From the cell containing the given text, extract its center point as [x, y] coordinate. 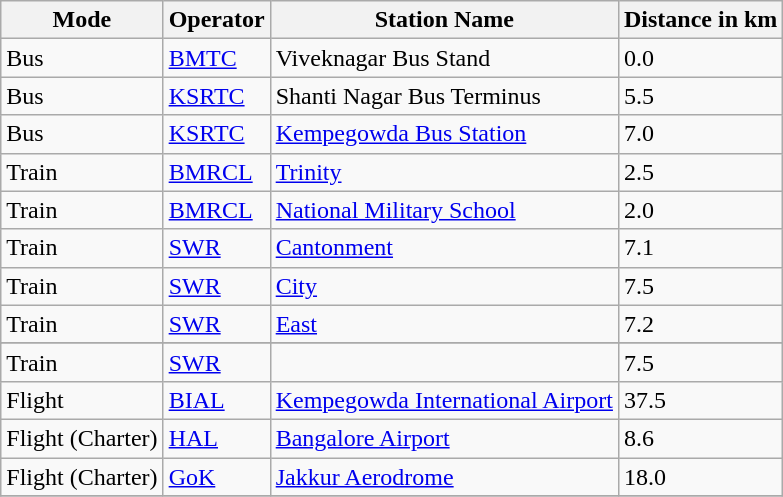
7.1 [700, 248]
5.5 [700, 96]
Shanti Nagar Bus Terminus [444, 96]
National Military School [444, 210]
Station Name [444, 20]
Kempegowda Bus Station [444, 134]
2.5 [700, 172]
HAL [216, 438]
GoK [216, 477]
Jakkur Aerodrome [444, 477]
Trinity [444, 172]
Cantonment [444, 248]
8.6 [700, 438]
BIAL [216, 400]
Bangalore Airport [444, 438]
37.5 [700, 400]
Kempegowda International Airport [444, 400]
Operator [216, 20]
18.0 [700, 477]
Flight [82, 400]
Distance in km [700, 20]
2.0 [700, 210]
7.2 [700, 324]
East [444, 324]
Mode [82, 20]
7.0 [700, 134]
Viveknagar Bus Stand [444, 58]
City [444, 286]
BMTC [216, 58]
0.0 [700, 58]
